Pinpoint the cell where the given text exists, returning its [X, Y] midpoint coordinate. 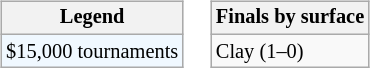
Legend [92, 18]
Finals by surface [290, 18]
$15,000 tournaments [92, 51]
Clay (1–0) [290, 51]
